From the cell containing the given text, extract its center point as [X, Y] coordinate. 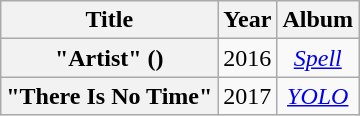
"There Is No Time" [110, 96]
YOLO [318, 96]
Spell [318, 58]
2017 [248, 96]
Year [248, 20]
Album [318, 20]
Title [110, 20]
"Artist" () [110, 58]
2016 [248, 58]
